Return [X, Y] of the center of cell containing provided text 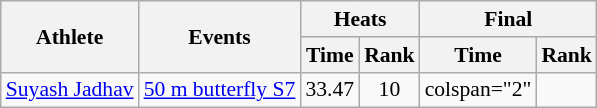
Heats [360, 19]
colspan="2" [478, 90]
Final [508, 19]
Athlete [70, 36]
50 m butterfly S7 [220, 90]
33.47 [330, 90]
Suyash Jadhav [70, 90]
10 [390, 90]
Events [220, 36]
